Capture the cell that displays the provided text and extract its (x, y) central coordinate. 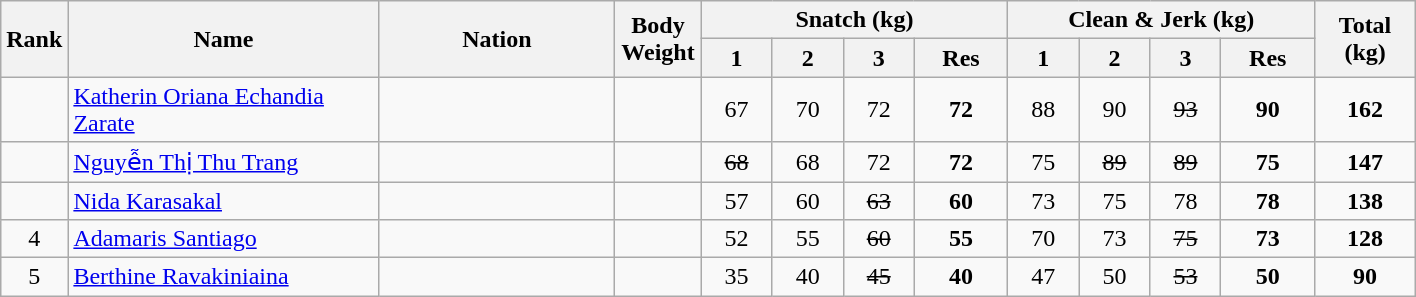
Body Weight (658, 39)
Nida Karasakal (224, 201)
138 (1366, 201)
Katherin Oriana Echandia Zarate (224, 110)
128 (1366, 239)
47 (1044, 277)
Rank (34, 39)
63 (878, 201)
Snatch (kg) (854, 20)
53 (1186, 277)
Berthine Ravakiniaina (224, 277)
4 (34, 239)
147 (1366, 162)
Total (kg) (1366, 39)
Nguyễn Thị Thu Trang (224, 162)
88 (1044, 110)
93 (1186, 110)
67 (736, 110)
57 (736, 201)
Nation (497, 39)
45 (878, 277)
Name (224, 39)
Adamaris Santiago (224, 239)
162 (1366, 110)
52 (736, 239)
35 (736, 277)
5 (34, 277)
Clean & Jerk (kg) (1162, 20)
